Find where the given text appears and provide that cell's center as (x, y) coordinate. 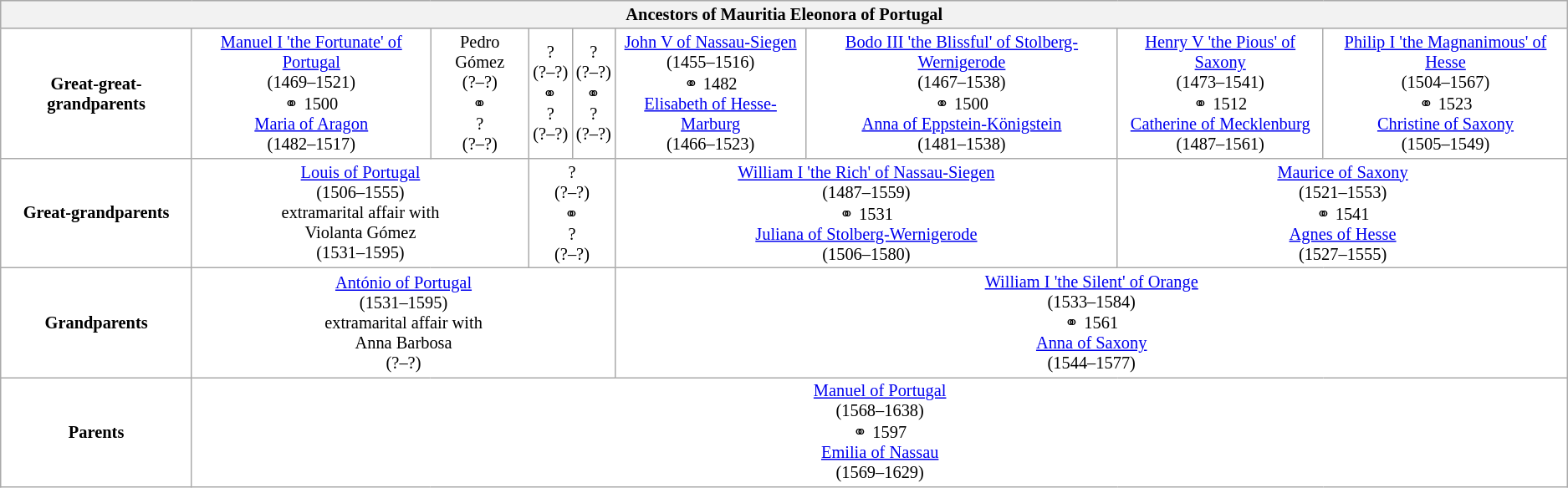
Ancestors of Mauritia Eleonora of Portugal (784, 14)
William I 'the Silent' of Orange(1533–1584)⚭ 1561Anna of Saxony(1544–1577) (1092, 323)
William I 'the Rich' of Nassau-Siegen(1487–1559)⚭ 1531Juliana of Stolberg-Wernigerode(1506–1580) (866, 212)
John V of Nassau-Siegen(1455–1516)⚭ 1482Elisabeth of Hesse-Marburg(1466–1523) (711, 94)
Great-great-grandparents (97, 94)
Manuel I 'the Fortunate' of Portugal(1469–1521)⚭ 1500Maria of Aragon(1482–1517) (311, 94)
Manuel of Portugal(1568–1638)⚭ 1597Emilia of Nassau(1569–1629) (880, 431)
Bodo III 'the Blissful' of Stolberg-Wernigerode(1467–1538)⚭ 1500Anna of Eppstein-Königstein(1481–1538) (962, 94)
Pedro Gómez(?–?)⚭ ?(?–?) (480, 94)
Parents (97, 431)
Grandparents (97, 323)
Philip I 'the Magnanimous' of Hesse(1504–1567)⚭ 1523Christine of Saxony(1505–1549) (1445, 94)
Great-grandparents (97, 212)
Maurice of Saxony(1521–1553)⚭ 1541Agnes of Hesse(1527–1555) (1343, 212)
António of Portugal(1531–1595)extramarital affair withAnna Barbosa(?–?) (403, 323)
Henry V 'the Pious' of Saxony(1473–1541)⚭ 1512Catherine of Mecklenburg(1487–1561) (1220, 94)
Louis of Portugal(1506–1555)extramarital affair withViolanta Gómez(1531–1595) (360, 212)
